From the cell containing the given text, extract its center point as (x, y) coordinate. 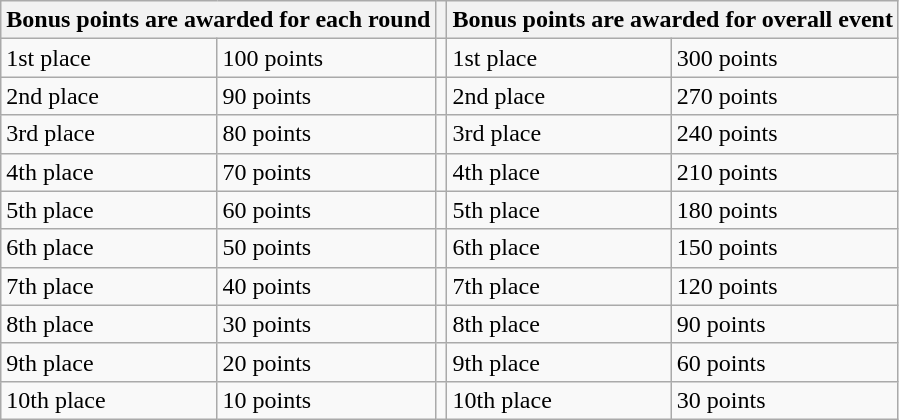
300 points (784, 58)
180 points (784, 210)
210 points (784, 172)
40 points (326, 286)
Bonus points are awarded for each round (218, 20)
120 points (784, 286)
150 points (784, 248)
80 points (326, 134)
70 points (326, 172)
10 points (326, 400)
100 points (326, 58)
20 points (326, 362)
50 points (326, 248)
270 points (784, 96)
Bonus points are awarded for overall event (673, 20)
240 points (784, 134)
